Find where the given text appears and provide that cell's center as [x, y] coordinate. 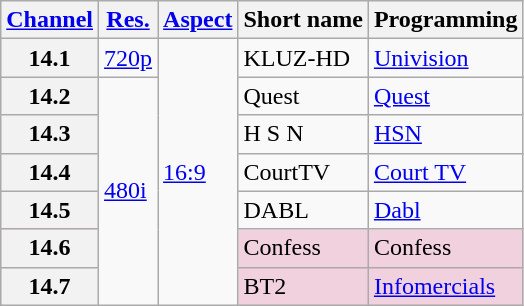
Univision [446, 58]
14.3 [50, 134]
14.7 [50, 286]
CourtTV [303, 172]
Dabl [446, 210]
14.5 [50, 210]
HSN [446, 134]
14.4 [50, 172]
14.2 [50, 96]
Channel [50, 20]
Short name [303, 20]
DABL [303, 210]
BT2 [303, 286]
14.6 [50, 248]
16:9 [198, 172]
Aspect [198, 20]
Res. [128, 20]
720p [128, 58]
Infomercials [446, 286]
14.1 [50, 58]
Programming [446, 20]
Court TV [446, 172]
H S N [303, 134]
KLUZ-HD [303, 58]
480i [128, 191]
